Identify which cell holds the provided text, then report its [x, y] central coordinate. 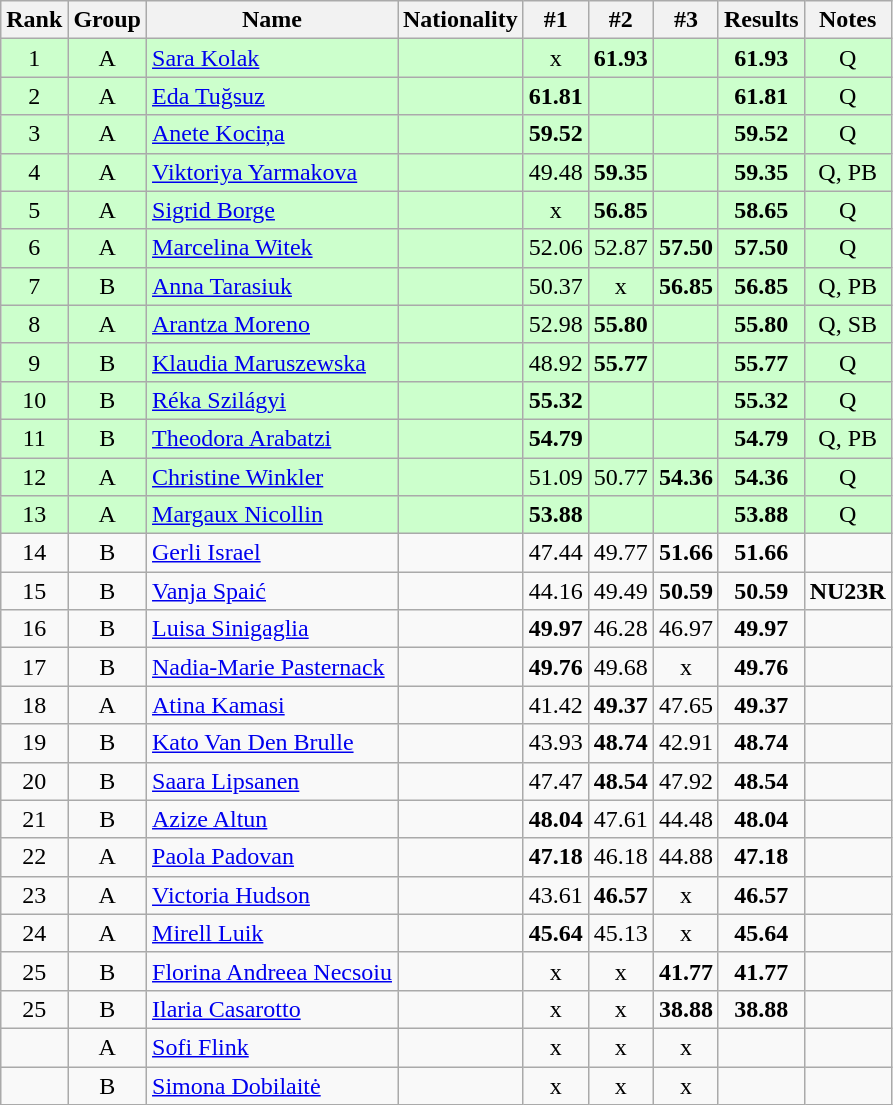
Sofi Flink [272, 1047]
44.16 [556, 591]
52.87 [620, 248]
Simona Dobilaitė [272, 1085]
46.18 [620, 857]
Anete Kociņa [272, 134]
Rank [34, 20]
46.28 [620, 629]
43.93 [556, 743]
14 [34, 553]
11 [34, 438]
13 [34, 515]
51.09 [556, 477]
46.97 [686, 629]
21 [34, 819]
52.98 [556, 324]
7 [34, 286]
4 [34, 172]
9 [34, 362]
8 [34, 324]
17 [34, 667]
47.61 [620, 819]
49.49 [620, 591]
Paola Padovan [272, 857]
47.44 [556, 553]
44.48 [686, 819]
48.92 [556, 362]
20 [34, 781]
Nationality [461, 20]
Group [108, 20]
Ilaria Casarotto [272, 1009]
#3 [686, 20]
42.91 [686, 743]
Kato Van Den Brulle [272, 743]
Results [761, 20]
41.42 [556, 705]
Vanja Spaić [272, 591]
Christine Winkler [272, 477]
Azize Altun [272, 819]
49.68 [620, 667]
49.77 [620, 553]
49.48 [556, 172]
43.61 [556, 895]
58.65 [761, 210]
Arantza Moreno [272, 324]
1 [34, 58]
Anna Tarasiuk [272, 286]
50.37 [556, 286]
Mirell Luik [272, 933]
Atina Kamasi [272, 705]
Sigrid Borge [272, 210]
Eda Tuğsuz [272, 96]
Nadia-Marie Pasternack [272, 667]
Victoria Hudson [272, 895]
23 [34, 895]
#1 [556, 20]
24 [34, 933]
Réka Szilágyi [272, 400]
Klaudia Maruszewska [272, 362]
52.06 [556, 248]
Viktoriya Yarmakova [272, 172]
Gerli Israel [272, 553]
50.77 [620, 477]
Luisa Sinigaglia [272, 629]
47.65 [686, 705]
18 [34, 705]
5 [34, 210]
19 [34, 743]
Saara Lipsanen [272, 781]
2 [34, 96]
6 [34, 248]
10 [34, 400]
16 [34, 629]
NU23R [848, 591]
22 [34, 857]
Q, SB [848, 324]
15 [34, 591]
47.92 [686, 781]
Margaux Nicollin [272, 515]
45.13 [620, 933]
47.47 [556, 781]
44.88 [686, 857]
#2 [620, 20]
Theodora Arabatzi [272, 438]
Marcelina Witek [272, 248]
3 [34, 134]
Sara Kolak [272, 58]
12 [34, 477]
Notes [848, 20]
Name [272, 20]
Florina Andreea Necsoiu [272, 971]
